Provide the (X, Y) coordinate of the cell's center where the given text is located.  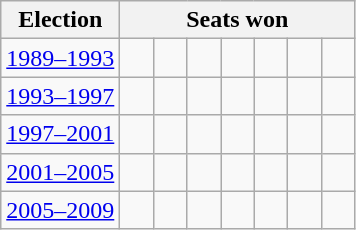
1989–1993 (60, 58)
1997–2001 (60, 134)
1993–1997 (60, 96)
2001–2005 (60, 172)
Seats won (238, 20)
Election (60, 20)
2005–2009 (60, 210)
